Find where the given text appears and provide that cell's center as (x, y) coordinate. 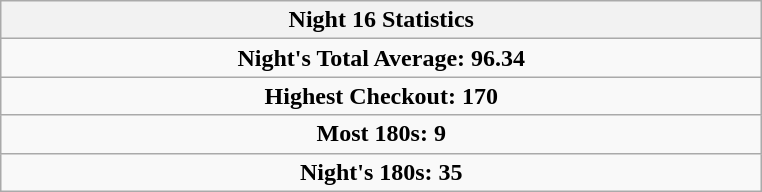
Highest Checkout: 170 (382, 96)
Night's Total Average: 96.34 (382, 58)
Most 180s: 9 (382, 134)
Night 16 Statistics (382, 20)
Night's 180s: 35 (382, 172)
